Locate the cell with the specified text and output its [x, y] center coordinate. 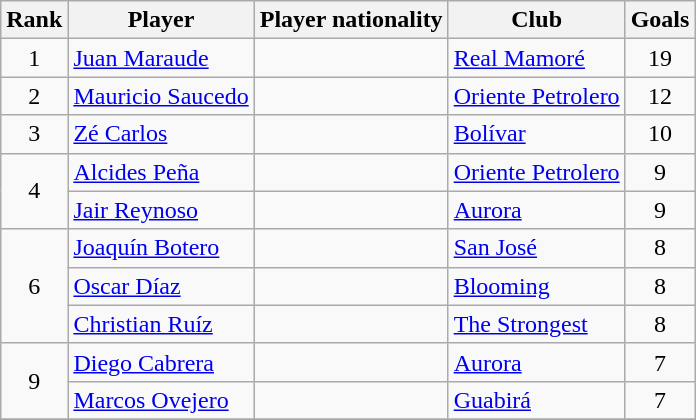
Oscar Díaz [161, 286]
3 [34, 134]
Goals [660, 20]
Player nationality [351, 20]
Blooming [536, 286]
Joaquín Botero [161, 248]
10 [660, 134]
Real Mamoré [536, 58]
San José [536, 248]
4 [34, 191]
Zé Carlos [161, 134]
Club [536, 20]
Rank [34, 20]
2 [34, 96]
Christian Ruíz [161, 324]
Alcides Peña [161, 172]
Diego Cabrera [161, 362]
Player [161, 20]
Juan Maraude [161, 58]
Marcos Ovejero [161, 400]
Guabirá [536, 400]
6 [34, 286]
Mauricio Saucedo [161, 96]
Bolívar [536, 134]
Jair Reynoso [161, 210]
19 [660, 58]
12 [660, 96]
1 [34, 58]
The Strongest [536, 324]
